Return [x, y] of the center of cell containing provided text 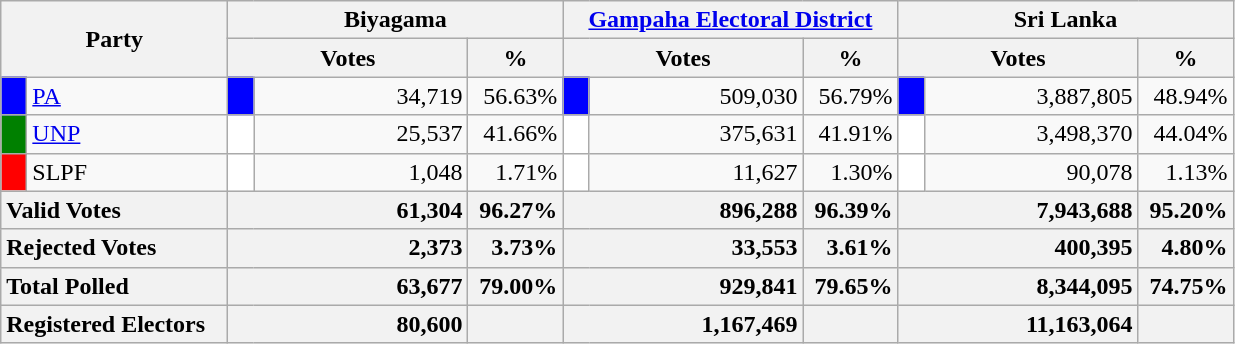
UNP [128, 134]
79.00% [516, 286]
56.63% [516, 96]
Total Polled [114, 286]
74.75% [1186, 286]
Registered Electors [114, 324]
SLPF [128, 172]
95.20% [1186, 210]
41.66% [516, 134]
1.30% [850, 172]
509,030 [696, 96]
80,600 [348, 324]
1,048 [361, 172]
34,719 [361, 96]
63,677 [348, 286]
33,553 [683, 248]
Biyagama [396, 20]
61,304 [348, 210]
8,344,095 [1018, 286]
2,373 [348, 248]
3,498,370 [1031, 134]
96.39% [850, 210]
1,167,469 [683, 324]
Sri Lanka [1066, 20]
Gampaha Electoral District [730, 20]
1.13% [1186, 172]
41.91% [850, 134]
Party [114, 39]
96.27% [516, 210]
3,887,805 [1031, 96]
4.80% [1186, 248]
400,395 [1018, 248]
11,163,064 [1018, 324]
79.65% [850, 286]
25,537 [361, 134]
3.61% [850, 248]
Valid Votes [114, 210]
44.04% [1186, 134]
90,078 [1031, 172]
375,631 [696, 134]
929,841 [683, 286]
56.79% [850, 96]
896,288 [683, 210]
7,943,688 [1018, 210]
Rejected Votes [114, 248]
11,627 [696, 172]
48.94% [1186, 96]
1.71% [516, 172]
3.73% [516, 248]
PA [128, 96]
